From the cell containing the given text, extract its center point as [x, y] coordinate. 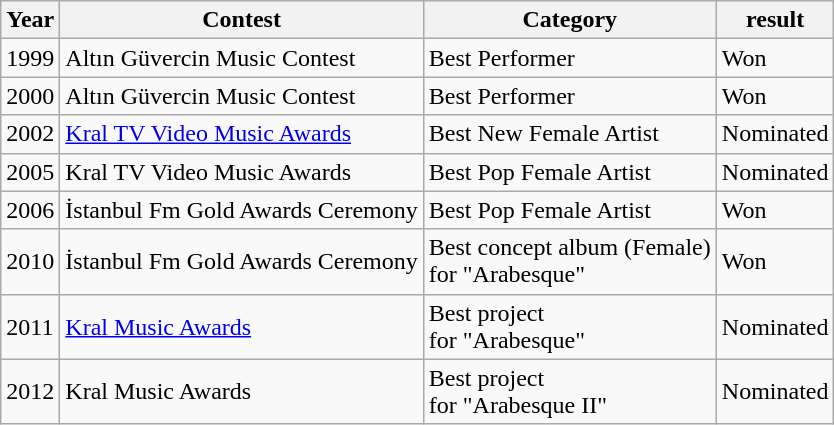
2006 [30, 210]
Best New Female Artist [570, 134]
2011 [30, 326]
Best concept album (Female)for "Arabesque" [570, 262]
Best projectfor "Arabesque II" [570, 392]
2010 [30, 262]
2012 [30, 392]
2000 [30, 96]
Category [570, 20]
1999 [30, 58]
2002 [30, 134]
2005 [30, 172]
result [775, 20]
Best projectfor "Arabesque" [570, 326]
Year [30, 20]
Contest [242, 20]
